Locate the cell with the specified text and output its [X, Y] center coordinate. 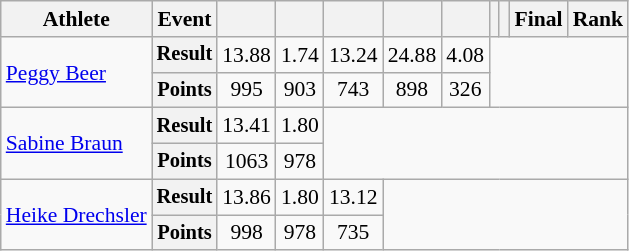
13.88 [246, 55]
Heike Drechsler [76, 214]
24.88 [412, 55]
Event [185, 19]
Rank [598, 19]
Athlete [76, 19]
998 [246, 233]
326 [465, 90]
13.41 [246, 126]
735 [354, 233]
13.12 [354, 197]
1.74 [300, 55]
Peggy Beer [76, 72]
898 [412, 90]
Final [538, 19]
13.86 [246, 197]
1063 [246, 162]
13.24 [354, 55]
903 [300, 90]
995 [246, 90]
743 [354, 90]
4.08 [465, 55]
Sabine Braun [76, 144]
